Provide the [X, Y] coordinate of the cell's center where the given text is located.  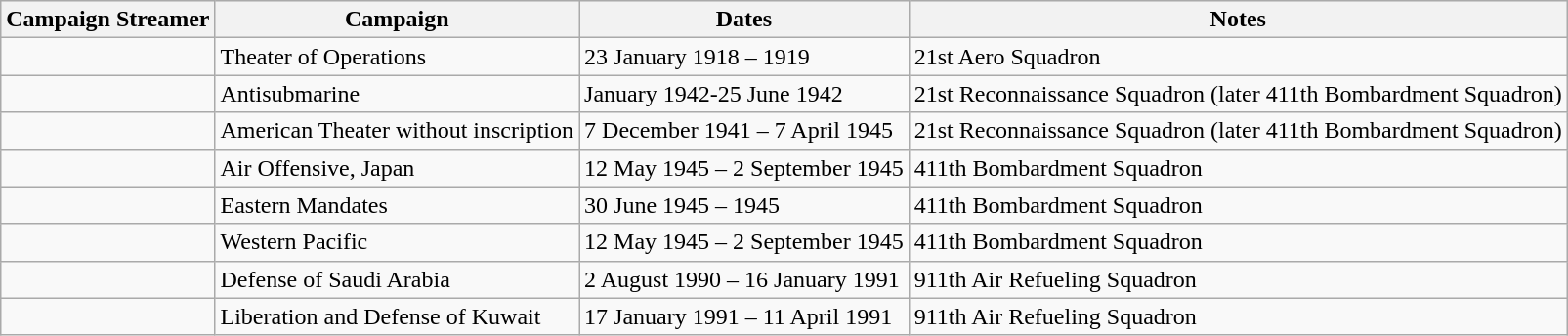
American Theater without inscription [397, 131]
30 June 1945 – 1945 [744, 205]
Liberation and Defense of Kuwait [397, 316]
Theater of Operations [397, 57]
Campaign Streamer [107, 20]
Air Offensive, Japan [397, 168]
17 January 1991 – 11 April 1991 [744, 316]
2 August 1990 – 16 January 1991 [744, 279]
January 1942-25 June 1942 [744, 94]
Defense of Saudi Arabia [397, 279]
Dates [744, 20]
Eastern Mandates [397, 205]
7 December 1941 – 7 April 1945 [744, 131]
Campaign [397, 20]
Western Pacific [397, 242]
Antisubmarine [397, 94]
21st Aero Squadron [1238, 57]
23 January 1918 – 1919 [744, 57]
Notes [1238, 20]
